Capture the cell that displays the provided text and extract its (X, Y) central coordinate. 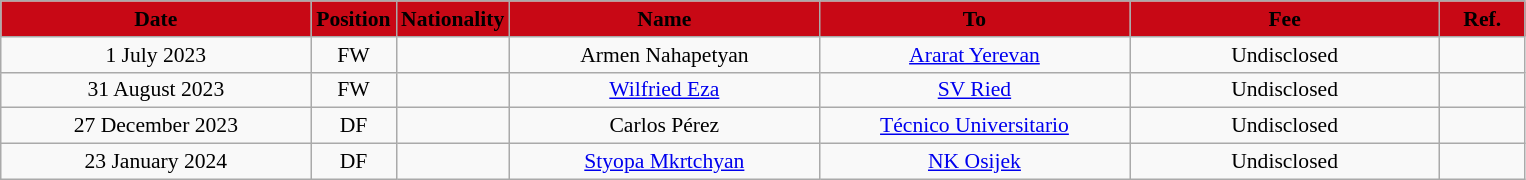
Armen Nahapetyan (664, 55)
Date (156, 19)
23 January 2024 (156, 162)
Ref. (1482, 19)
Técnico Universitario (974, 126)
Ararat Yerevan (974, 55)
SV Ried (974, 90)
Wilfried Eza (664, 90)
Carlos Pérez (664, 126)
Nationality (452, 19)
27 December 2023 (156, 126)
1 July 2023 (156, 55)
31 August 2023 (156, 90)
NK Osijek (974, 162)
To (974, 19)
Fee (1285, 19)
Name (664, 19)
Styopa Mkrtchyan (664, 162)
Position (354, 19)
